Detect which cell encompasses the target text, then output its (X, Y) center coordinate. 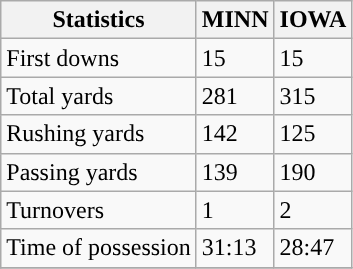
First downs (99, 58)
190 (313, 172)
1 (235, 210)
2 (313, 210)
315 (313, 96)
Time of possession (99, 248)
Total yards (99, 96)
139 (235, 172)
Passing yards (99, 172)
28:47 (313, 248)
Rushing yards (99, 134)
31:13 (235, 248)
281 (235, 96)
IOWA (313, 20)
142 (235, 134)
MINN (235, 20)
Turnovers (99, 210)
125 (313, 134)
Statistics (99, 20)
